Detect which cell encompasses the target text, then output its [X, Y] center coordinate. 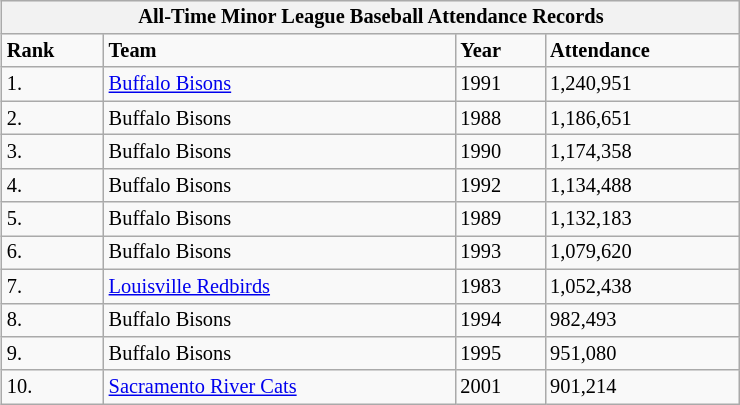
1983 [500, 286]
8. [53, 320]
4. [53, 185]
1,174,358 [642, 152]
10. [53, 387]
1993 [500, 253]
901,214 [642, 387]
1,240,951 [642, 84]
1. [53, 84]
Team [280, 51]
1992 [500, 185]
7. [53, 286]
1,186,651 [642, 118]
1989 [500, 219]
1,134,488 [642, 185]
1995 [500, 354]
1991 [500, 84]
2001 [500, 387]
982,493 [642, 320]
All-Time Minor League Baseball Attendance Records [371, 17]
Sacramento River Cats [280, 387]
Attendance [642, 51]
3. [53, 152]
9. [53, 354]
1990 [500, 152]
Rank [53, 51]
Louisville Redbirds [280, 286]
6. [53, 253]
5. [53, 219]
Year [500, 51]
1994 [500, 320]
951,080 [642, 354]
1,132,183 [642, 219]
1,052,438 [642, 286]
2. [53, 118]
1988 [500, 118]
1,079,620 [642, 253]
